Output the (X, Y) coordinate of the center of the cell containing the given text.  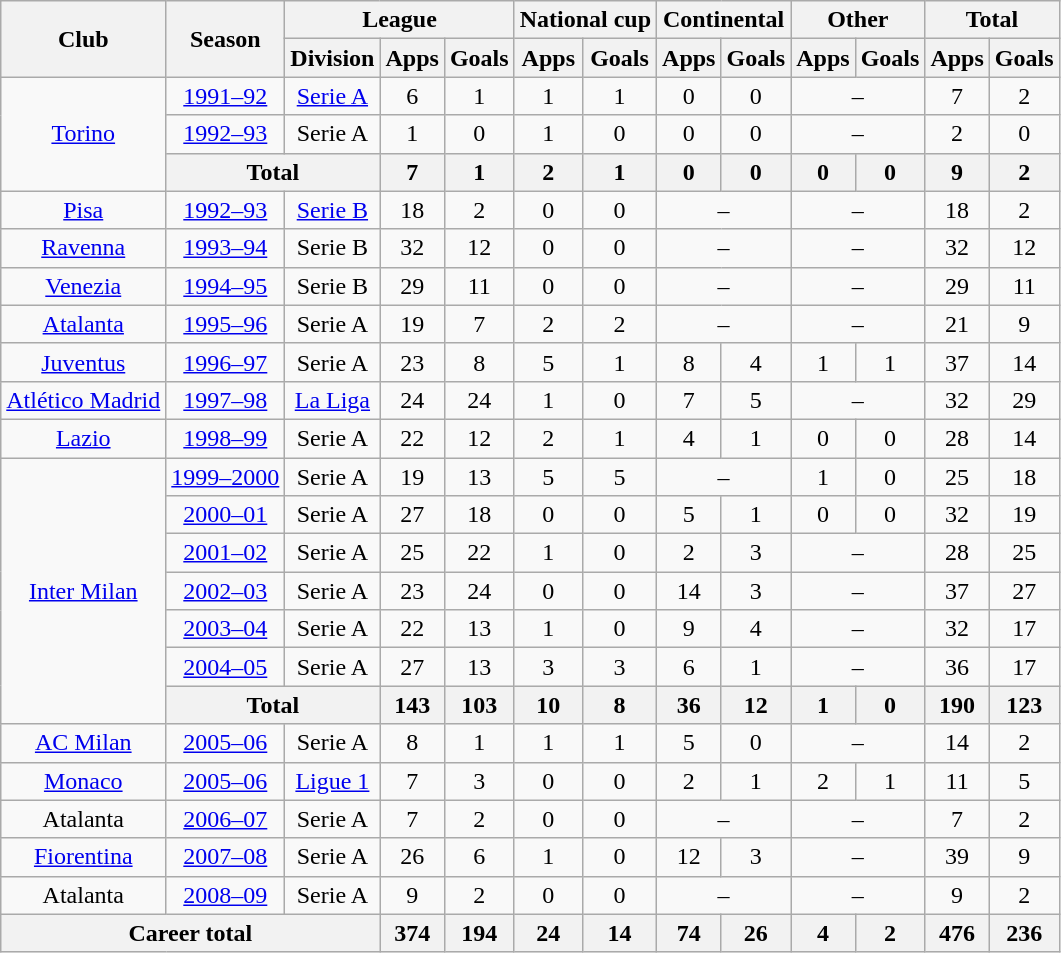
Monaco (84, 781)
194 (479, 933)
123 (1024, 705)
Division (332, 58)
Lazio (84, 438)
103 (479, 705)
1995–96 (226, 324)
374 (412, 933)
Season (226, 39)
2001–02 (226, 553)
74 (689, 933)
10 (548, 705)
1993–94 (226, 248)
2002–03 (226, 591)
1996–97 (226, 362)
National cup (585, 20)
Other (858, 20)
Career total (190, 933)
1994–95 (226, 286)
2003–04 (226, 629)
21 (957, 324)
2008–09 (226, 895)
2004–05 (226, 667)
1998–99 (226, 438)
AC Milan (84, 743)
Club (84, 39)
1991–92 (226, 96)
Inter Milan (84, 591)
Ravenna (84, 248)
Fiorentina (84, 857)
1997–98 (226, 400)
Continental (724, 20)
La Liga (332, 400)
236 (1024, 933)
476 (957, 933)
143 (412, 705)
Torino (84, 134)
League (400, 20)
190 (957, 705)
2007–08 (226, 857)
Pisa (84, 210)
2000–01 (226, 515)
Atlético Madrid (84, 400)
1999–2000 (226, 477)
Juventus (84, 362)
2006–07 (226, 819)
Ligue 1 (332, 781)
39 (957, 857)
Venezia (84, 286)
